Scan for the cell matching the given text and deliver its (x, y) coordinate at center. 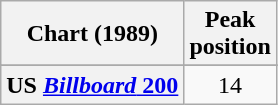
Chart (1989) (92, 34)
US Billboard 200 (92, 85)
14 (230, 85)
Peakposition (230, 34)
